Extract the (X, Y) coordinate from the center of the cell holding the provided text.  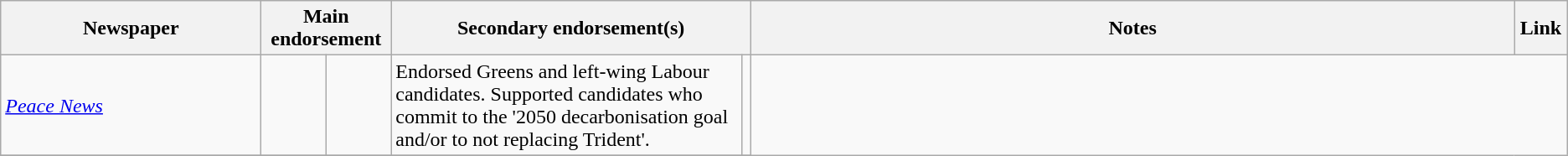
Newspaper (131, 29)
Peace News (131, 106)
Notes (1132, 29)
Endorsed Greens and left-wing Labour candidates. Supported candidates who commit to the '2050 decarbonisation goal and/or to not replacing Trident'. (566, 106)
Secondary endorsement(s) (571, 29)
Link (1541, 29)
Main endorsement (327, 29)
